Provide the [x, y] coordinate of the cell's center where the given text is located.  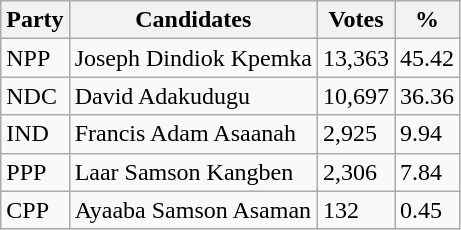
% [428, 20]
NDC [35, 96]
Francis Adam Asaanah [193, 134]
2,925 [356, 134]
9.94 [428, 134]
Ayaaba Samson Asaman [193, 210]
7.84 [428, 172]
PPP [35, 172]
NPP [35, 58]
132 [356, 210]
David Adakudugu [193, 96]
Candidates [193, 20]
IND [35, 134]
2,306 [356, 172]
CPP [35, 210]
45.42 [428, 58]
Laar Samson Kangben [193, 172]
0.45 [428, 210]
Joseph Dindiok Kpemka [193, 58]
10,697 [356, 96]
Votes [356, 20]
13,363 [356, 58]
Party [35, 20]
36.36 [428, 96]
